Identify which cell holds the provided text, then report its (X, Y) central coordinate. 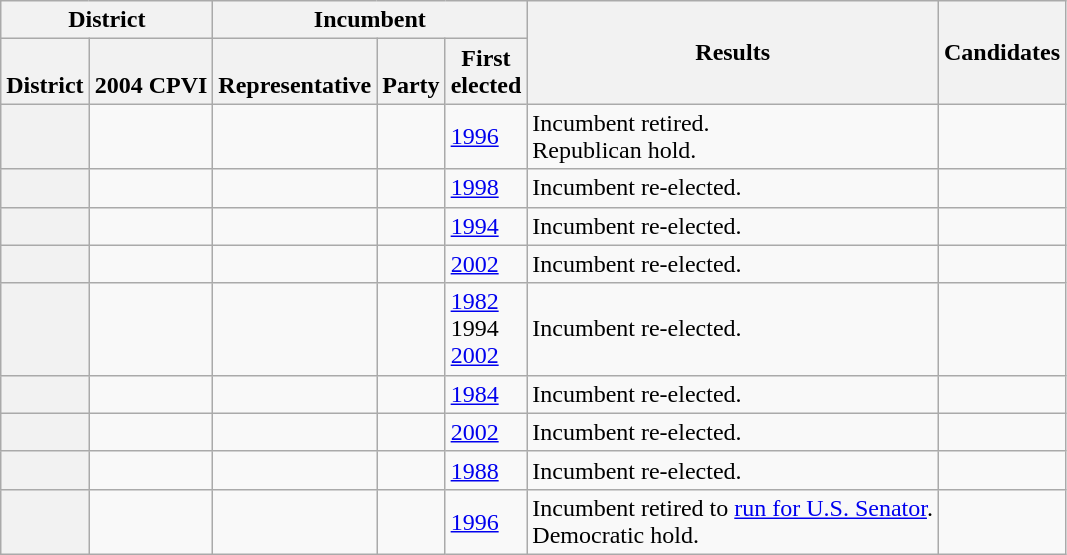
19821994 2002 (486, 329)
1998 (486, 188)
1994 (486, 226)
1988 (486, 470)
1984 (486, 394)
2004 CPVI (151, 72)
Firstelected (486, 72)
Results (733, 52)
Incumbent retired.Republican hold. (733, 136)
Party (411, 72)
Incumbent (370, 20)
Representative (295, 72)
Candidates (1002, 52)
Incumbent retired to run for U.S. Senator.Democratic hold. (733, 522)
